Find where the given text appears and provide that cell's center as [x, y] coordinate. 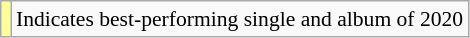
Indicates best-performing single and album of 2020 [240, 19]
